Return [X, Y] of the center of cell containing provided text 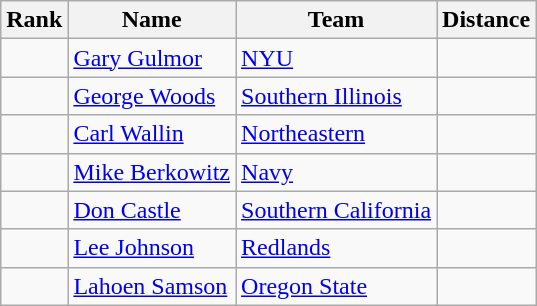
Distance [486, 20]
Rank [34, 20]
Mike Berkowitz [152, 172]
Navy [336, 172]
Southern Illinois [336, 96]
Southern California [336, 210]
Name [152, 20]
NYU [336, 58]
George Woods [152, 96]
Team [336, 20]
Redlands [336, 248]
Northeastern [336, 134]
Don Castle [152, 210]
Lee Johnson [152, 248]
Carl Wallin [152, 134]
Gary Gulmor [152, 58]
Lahoen Samson [152, 286]
Oregon State [336, 286]
